Scan for the cell matching the given text and deliver its [X, Y] coordinate at center. 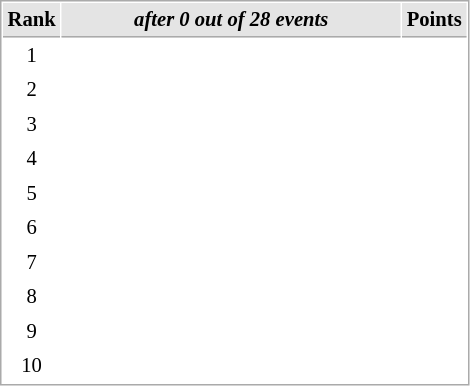
1 [32, 56]
7 [32, 262]
5 [32, 194]
3 [32, 124]
9 [32, 332]
8 [32, 296]
6 [32, 228]
after 0 out of 28 events [232, 20]
10 [32, 366]
4 [32, 158]
2 [32, 90]
Points [434, 20]
Rank [32, 20]
